Return the (X, Y) coordinate for the center point of the cell that contains the specified text.  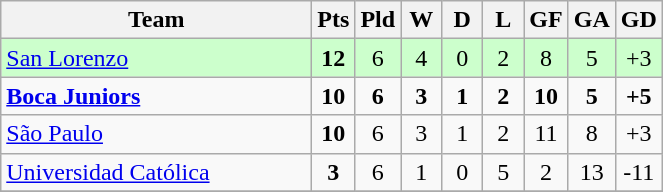
GF (546, 20)
Team (156, 20)
Pld (378, 20)
11 (546, 134)
-11 (638, 172)
13 (592, 172)
W (422, 20)
L (504, 20)
San Lorenzo (156, 58)
12 (334, 58)
+5 (638, 96)
GD (638, 20)
4 (422, 58)
D (462, 20)
Universidad Católica (156, 172)
São Paulo (156, 134)
GA (592, 20)
Boca Juniors (156, 96)
Pts (334, 20)
